Search for the cell housing the specified text and yield its [X, Y] center coordinate. 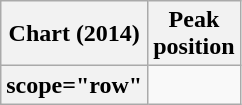
scope="row" [74, 85]
Chart (2014) [74, 34]
Peakposition [194, 34]
